Extract the [x, y] coordinate from the center of the cell holding the provided text.  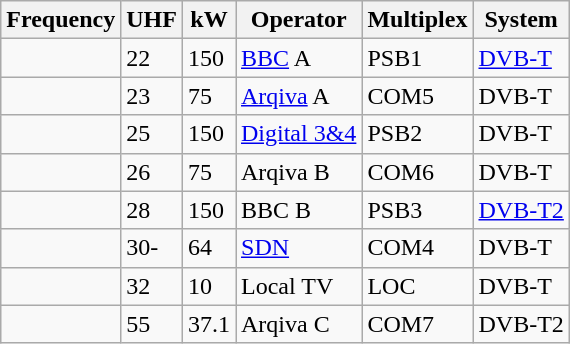
kW [208, 20]
37.1 [208, 324]
LOC [418, 286]
SDN [299, 248]
BBC A [299, 58]
COM6 [418, 172]
30- [152, 248]
55 [152, 324]
PSB1 [418, 58]
PSB2 [418, 134]
COM7 [418, 324]
BBC B [299, 210]
Digital 3&4 [299, 134]
22 [152, 58]
Multiplex [418, 20]
Arqiva A [299, 96]
32 [152, 286]
23 [152, 96]
Arqiva C [299, 324]
System [521, 20]
Local TV [299, 286]
Operator [299, 20]
Frequency [61, 20]
COM4 [418, 248]
COM5 [418, 96]
28 [152, 210]
64 [208, 248]
UHF [152, 20]
25 [152, 134]
PSB3 [418, 210]
Arqiva B [299, 172]
26 [152, 172]
10 [208, 286]
